Pinpoint the cell where the given text exists, returning its (X, Y) midpoint coordinate. 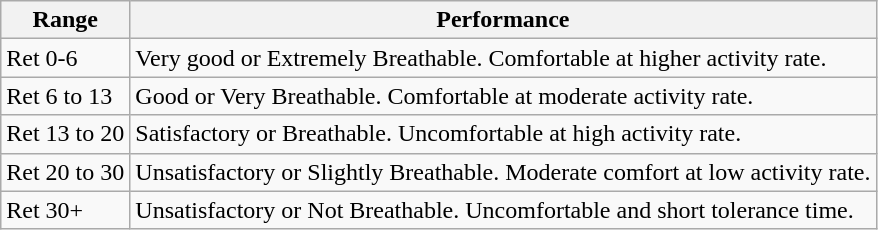
Ret 0-6 (66, 58)
Very good or Extremely Breathable. Comfortable at higher activity rate. (503, 58)
Satisfactory or Breathable. Uncomfortable at high activity rate. (503, 134)
Range (66, 20)
Unsatisfactory or Not Breathable. Uncomfortable and short tolerance time. (503, 210)
Good or Very Breathable. Comfortable at moderate activity rate. (503, 96)
Unsatisfactory or Slightly Breathable. Moderate comfort at low activity rate. (503, 172)
Performance (503, 20)
Ret 6 to 13 (66, 96)
Ret 13 to 20 (66, 134)
Ret 20 to 30 (66, 172)
Ret 30+ (66, 210)
